Detect which cell encompasses the target text, then output its [X, Y] center coordinate. 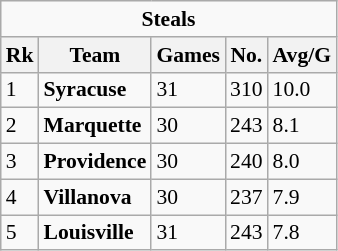
Louisville [94, 233]
2 [20, 126]
Syracuse [94, 90]
Games [188, 55]
Villanova [94, 197]
Team [94, 55]
5 [20, 233]
Marquette [94, 126]
310 [246, 90]
10.0 [302, 90]
3 [20, 162]
1 [20, 90]
Rk [20, 55]
7.8 [302, 233]
237 [246, 197]
7.9 [302, 197]
240 [246, 162]
8.0 [302, 162]
8.1 [302, 126]
Providence [94, 162]
No. [246, 55]
Avg/G [302, 55]
Steals [168, 19]
4 [20, 197]
